Pinpoint the cell where the given text exists, returning its [x, y] midpoint coordinate. 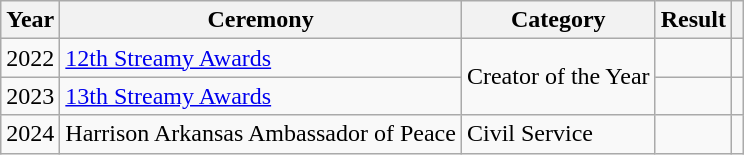
12th Streamy Awards [261, 58]
Ceremony [261, 20]
13th Streamy Awards [261, 96]
2024 [30, 134]
Harrison Arkansas Ambassador of Peace [261, 134]
2023 [30, 96]
Year [30, 20]
Result [693, 20]
Civil Service [558, 134]
Creator of the Year [558, 77]
Category [558, 20]
2022 [30, 58]
